Scan for the cell matching the given text and deliver its [X, Y] coordinate at center. 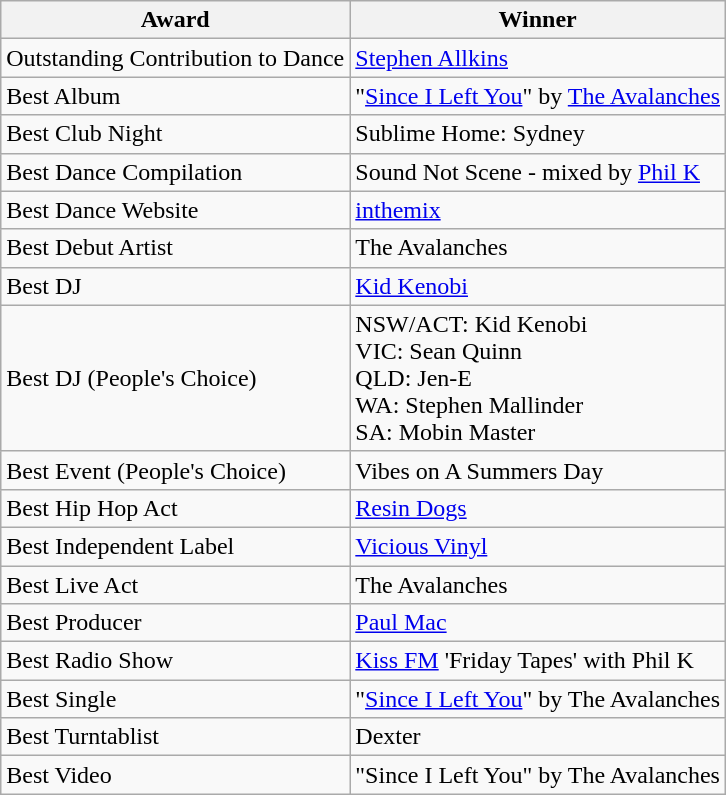
inthemix [538, 210]
Resin Dogs [538, 508]
Winner [538, 20]
Best Single [176, 699]
Best Live Act [176, 585]
Paul Mac [538, 623]
Dexter [538, 737]
Best DJ [176, 286]
Best Event (People's Choice) [176, 470]
Best Club Night [176, 134]
Vibes on A Summers Day [538, 470]
Best Dance Compilation [176, 172]
Best Radio Show [176, 661]
Kid Kenobi [538, 286]
Kiss FM 'Friday Tapes' with Phil K [538, 661]
Best Turntablist [176, 737]
Vicious Vinyl [538, 546]
Best Album [176, 96]
Award [176, 20]
Best Hip Hop Act [176, 508]
Sublime Home: Sydney [538, 134]
Best Debut Artist [176, 248]
NSW/ACT: Kid KenobiVIC: Sean QuinnQLD: Jen-EWA: Stephen MallinderSA: Mobin Master [538, 378]
Sound Not Scene - mixed by Phil K [538, 172]
Best Dance Website [176, 210]
Best Producer [176, 623]
Stephen Allkins [538, 58]
Best Independent Label [176, 546]
Outstanding Contribution to Dance [176, 58]
Best Video [176, 775]
Best DJ (People's Choice) [176, 378]
